Capture the cell that displays the provided text and extract its (X, Y) central coordinate. 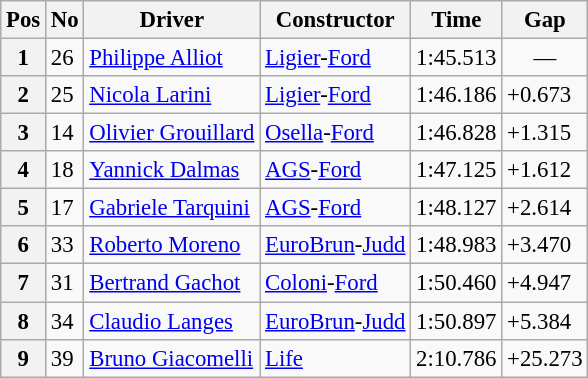
Philippe Alliot (172, 58)
+2.614 (545, 208)
Pos (24, 20)
4 (24, 170)
18 (65, 170)
Osella-Ford (336, 133)
+4.947 (545, 283)
1:50.897 (456, 321)
34 (65, 321)
1:50.460 (456, 283)
Gap (545, 20)
1:47.125 (456, 170)
+1.315 (545, 133)
+5.384 (545, 321)
1:46.186 (456, 95)
Coloni-Ford (336, 283)
17 (65, 208)
25 (65, 95)
No (65, 20)
Bruno Giacomelli (172, 358)
Time (456, 20)
6 (24, 245)
8 (24, 321)
1:48.127 (456, 208)
Bertrand Gachot (172, 283)
9 (24, 358)
14 (65, 133)
+25.273 (545, 358)
1:48.983 (456, 245)
1:46.828 (456, 133)
3 (24, 133)
Yannick Dalmas (172, 170)
26 (65, 58)
1:45.513 (456, 58)
Roberto Moreno (172, 245)
Olivier Grouillard (172, 133)
Driver (172, 20)
1 (24, 58)
Claudio Langes (172, 321)
Constructor (336, 20)
5 (24, 208)
Gabriele Tarquini (172, 208)
31 (65, 283)
33 (65, 245)
7 (24, 283)
+0.673 (545, 95)
— (545, 58)
Nicola Larini (172, 95)
2:10.786 (456, 358)
39 (65, 358)
+3.470 (545, 245)
2 (24, 95)
Life (336, 358)
+1.612 (545, 170)
